Detect which cell encompasses the target text, then output its (x, y) center coordinate. 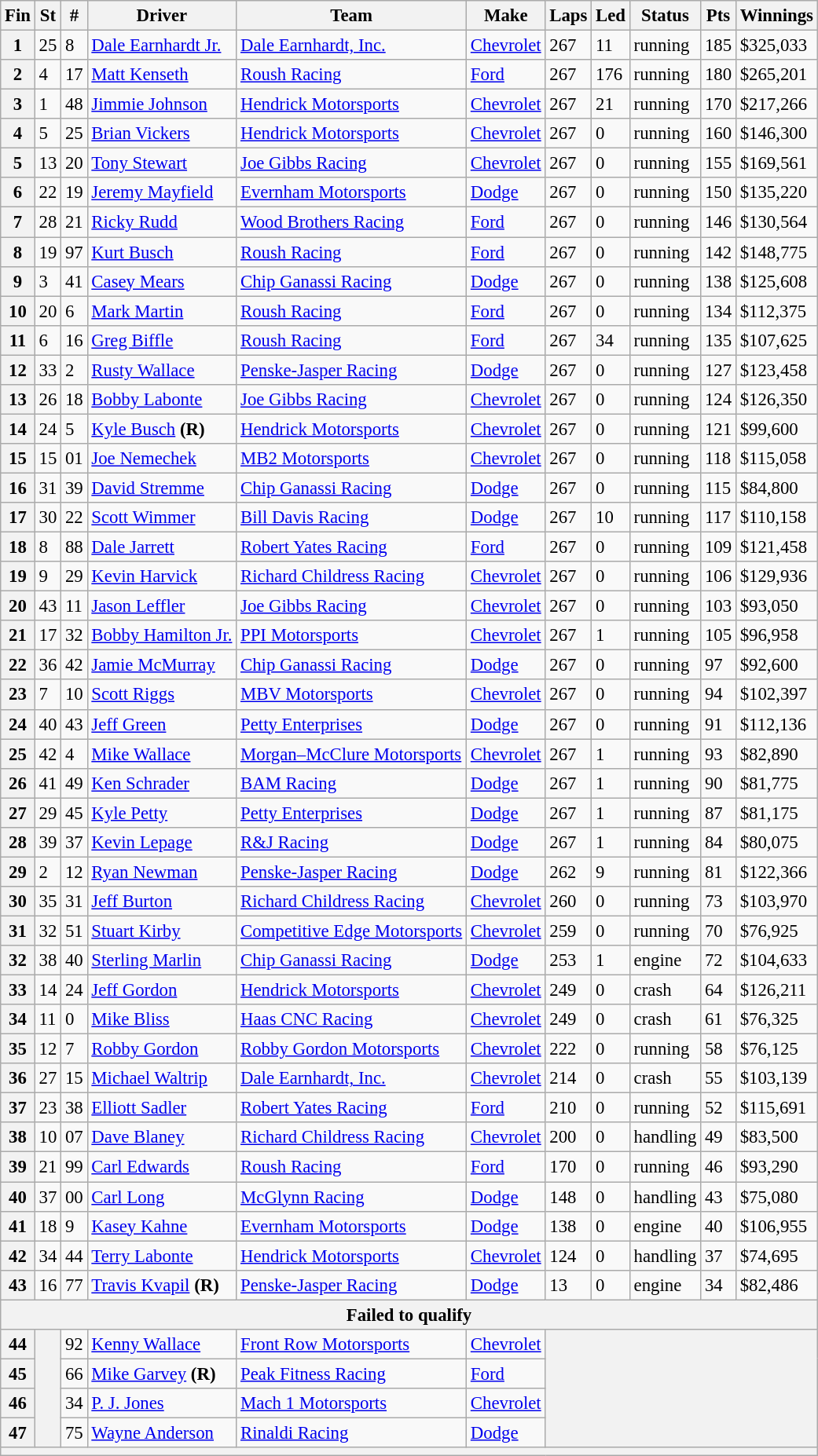
253 (569, 960)
77 (74, 1285)
$74,695 (776, 1256)
$76,325 (776, 1019)
222 (569, 1049)
$107,625 (776, 340)
Bobby Hamilton Jr. (162, 635)
Tony Stewart (162, 163)
$126,211 (776, 990)
Matt Kenseth (162, 75)
$83,500 (776, 1138)
$129,936 (776, 576)
$126,350 (776, 400)
P. J. Jones (162, 1403)
Jimmie Johnson (162, 104)
Kyle Busch (R) (162, 429)
73 (718, 902)
$325,033 (776, 46)
BAM Racing (352, 783)
Dale Earnhardt Jr. (162, 46)
$121,458 (776, 547)
81 (718, 872)
Rinaldi Racing (352, 1432)
$217,266 (776, 104)
Carl Long (162, 1197)
Terry Labonte (162, 1256)
MBV Motorsports (352, 695)
55 (718, 1078)
07 (74, 1138)
Mike Wallace (162, 754)
75 (74, 1432)
PPI Motorsports (352, 635)
$135,220 (776, 192)
Robby Gordon Motorsports (352, 1049)
160 (718, 134)
$104,633 (776, 960)
48 (74, 104)
# (74, 16)
90 (718, 783)
Team (352, 16)
$130,564 (776, 222)
Ken Schrader (162, 783)
McGlynn Racing (352, 1197)
Wood Brothers Racing (352, 222)
Ricky Rudd (162, 222)
103 (718, 606)
01 (74, 459)
Travis Kvapil (R) (162, 1285)
Sterling Marlin (162, 960)
$80,075 (776, 843)
262 (569, 872)
87 (718, 813)
134 (718, 311)
Bill Davis Racing (352, 518)
$148,775 (776, 252)
Mark Martin (162, 311)
Kurt Busch (162, 252)
148 (569, 1197)
Kenny Wallace (162, 1344)
92 (74, 1344)
Carl Edwards (162, 1167)
Mach 1 Motorsports (352, 1403)
$84,800 (776, 488)
Brian Vickers (162, 134)
Kevin Lepage (162, 843)
Ryan Newman (162, 872)
Jeff Gordon (162, 990)
210 (569, 1108)
61 (718, 1019)
$265,201 (776, 75)
$76,925 (776, 931)
Stuart Kirby (162, 931)
Wayne Anderson (162, 1432)
Pts (718, 16)
88 (74, 547)
$112,375 (776, 311)
Fin (18, 16)
$122,366 (776, 872)
$75,080 (776, 1197)
Greg Biffle (162, 340)
146 (718, 222)
127 (718, 370)
$110,158 (776, 518)
Dale Jarrett (162, 547)
185 (718, 46)
Elliott Sadler (162, 1108)
$106,955 (776, 1226)
66 (74, 1374)
Michael Waltrip (162, 1078)
106 (718, 576)
00 (74, 1197)
Kasey Kahne (162, 1226)
70 (718, 931)
$169,561 (776, 163)
64 (718, 990)
Mike Garvey (R) (162, 1374)
214 (569, 1078)
72 (718, 960)
Laps (569, 16)
Driver (162, 16)
Front Row Motorsports (352, 1344)
51 (74, 931)
Bobby Labonte (162, 400)
Peak Fitness Racing (352, 1374)
Competitive Edge Motorsports (352, 931)
47 (18, 1432)
176 (611, 75)
52 (718, 1108)
58 (718, 1049)
$81,775 (776, 783)
$93,050 (776, 606)
MB2 Motorsports (352, 459)
Failed to qualify (409, 1315)
$96,958 (776, 635)
109 (718, 547)
Haas CNC Racing (352, 1019)
Jamie McMurray (162, 665)
Kyle Petty (162, 813)
260 (569, 902)
Dave Blaney (162, 1138)
$103,970 (776, 902)
121 (718, 429)
$76,125 (776, 1049)
Robby Gordon (162, 1049)
$115,058 (776, 459)
Status (665, 16)
$82,486 (776, 1285)
$112,136 (776, 724)
$103,139 (776, 1078)
Casey Mears (162, 281)
Scott Wimmer (162, 518)
$92,600 (776, 665)
$146,300 (776, 134)
David Stremme (162, 488)
142 (718, 252)
$82,890 (776, 754)
Jeff Green (162, 724)
Winnings (776, 16)
Kevin Harvick (162, 576)
$123,458 (776, 370)
$102,397 (776, 695)
155 (718, 163)
91 (718, 724)
105 (718, 635)
$99,600 (776, 429)
150 (718, 192)
Scott Riggs (162, 695)
99 (74, 1167)
Rusty Wallace (162, 370)
Jeff Burton (162, 902)
117 (718, 518)
$81,175 (776, 813)
Jason Leffler (162, 606)
94 (718, 695)
$93,290 (776, 1167)
200 (569, 1138)
93 (718, 754)
Mike Bliss (162, 1019)
135 (718, 340)
118 (718, 459)
180 (718, 75)
$115,691 (776, 1108)
Joe Nemechek (162, 459)
St (47, 16)
Morgan–McClure Motorsports (352, 754)
$125,608 (776, 281)
R&J Racing (352, 843)
84 (718, 843)
Led (611, 16)
259 (569, 931)
Jeremy Mayfield (162, 192)
Make (506, 16)
115 (718, 488)
